Detect which cell encompasses the target text, then output its (X, Y) center coordinate. 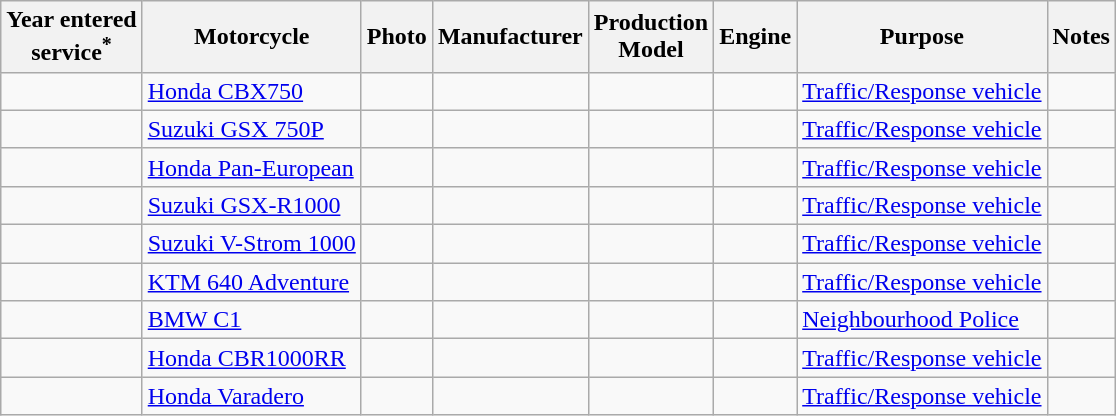
Manufacturer (510, 37)
Suzuki GSX-R1000 (252, 205)
ProductionModel (650, 37)
Suzuki V-Strom 1000 (252, 244)
Year enteredservice* (72, 37)
KTM 640 Adventure (252, 282)
Honda Pan-European (252, 167)
Suzuki GSX 750P (252, 129)
Motorcycle (252, 37)
Engine (756, 37)
Notes (1081, 37)
Purpose (922, 37)
Honda CBX750 (252, 91)
Honda CBR1000RR (252, 358)
Photo (396, 37)
BMW C1 (252, 320)
Neighbourhood Police (922, 320)
Honda Varadero (252, 396)
